Determine the (x, y) coordinate at the center of the cell enclosing the given text.  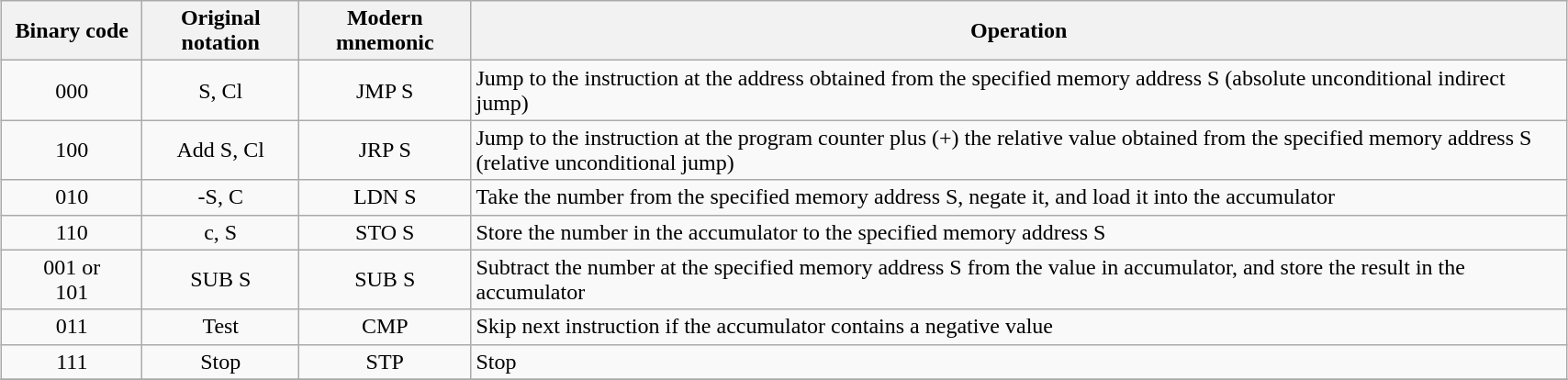
Binary code (72, 31)
S, Cl (220, 90)
Operation (1019, 31)
JMP S (385, 90)
CMP (385, 327)
010 (72, 197)
Take the number from the specified memory address S, negate it, and load it into the accumulator (1019, 197)
-S, C (220, 197)
Jump to the instruction at the program counter plus (+) the relative value obtained from the specified memory address S (relative unconditional jump) (1019, 151)
011 (72, 327)
Jump to the instruction at the address obtained from the specified memory address S (absolute unconditional indirect jump) (1019, 90)
Add S, Cl (220, 151)
STO S (385, 232)
LDN S (385, 197)
000 (72, 90)
110 (72, 232)
001 or101 (72, 279)
Original notation (220, 31)
111 (72, 362)
Skip next instruction if the accumulator contains a negative value (1019, 327)
100 (72, 151)
c, S (220, 232)
Subtract the number at the specified memory address S from the value in accumulator, and store the result in the accumulator (1019, 279)
Test (220, 327)
JRP S (385, 151)
STP (385, 362)
Store the number in the accumulator to the specified memory address S (1019, 232)
Modern mnemonic (385, 31)
